Find where the given text appears and provide that cell's center as [X, Y] coordinate. 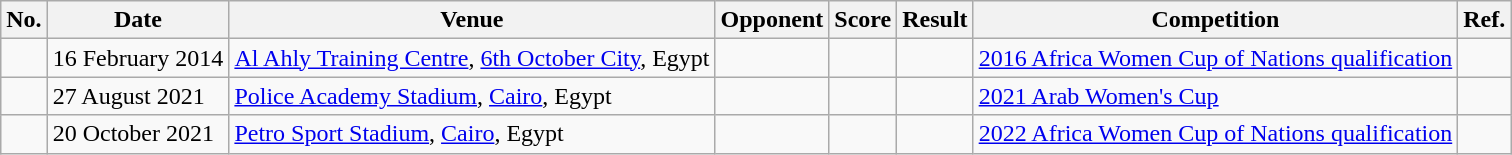
Ref. [1484, 20]
2016 Africa Women Cup of Nations qualification [1216, 58]
Competition [1216, 20]
Result [935, 20]
Police Academy Stadium, Cairo, Egypt [472, 96]
20 October 2021 [138, 134]
Petro Sport Stadium, Cairo, Egypt [472, 134]
2021 Arab Women's Cup [1216, 96]
Venue [472, 20]
Al Ahly Training Centre, 6th October City, Egypt [472, 58]
2022 Africa Women Cup of Nations qualification [1216, 134]
Opponent [772, 20]
No. [24, 20]
Date [138, 20]
27 August 2021 [138, 96]
Score [863, 20]
16 February 2014 [138, 58]
